Identify which cell holds the provided text, then report its (x, y) central coordinate. 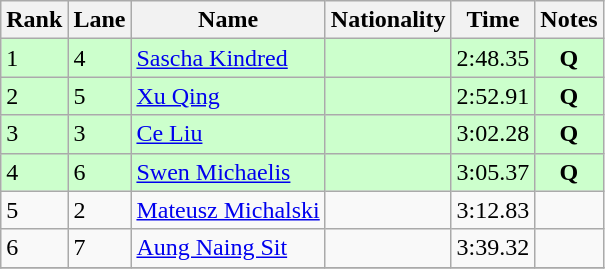
Rank (34, 20)
Time (493, 20)
Notes (569, 20)
7 (100, 248)
Nationality (388, 20)
3:05.37 (493, 172)
3:02.28 (493, 134)
Swen Michaelis (228, 172)
Aung Naing Sit (228, 248)
2:48.35 (493, 58)
Ce Liu (228, 134)
3:39.32 (493, 248)
Name (228, 20)
2:52.91 (493, 96)
Xu Qing (228, 96)
1 (34, 58)
Mateusz Michalski (228, 210)
Sascha Kindred (228, 58)
Lane (100, 20)
3:12.83 (493, 210)
